Identify which cell holds the provided text, then report its [x, y] central coordinate. 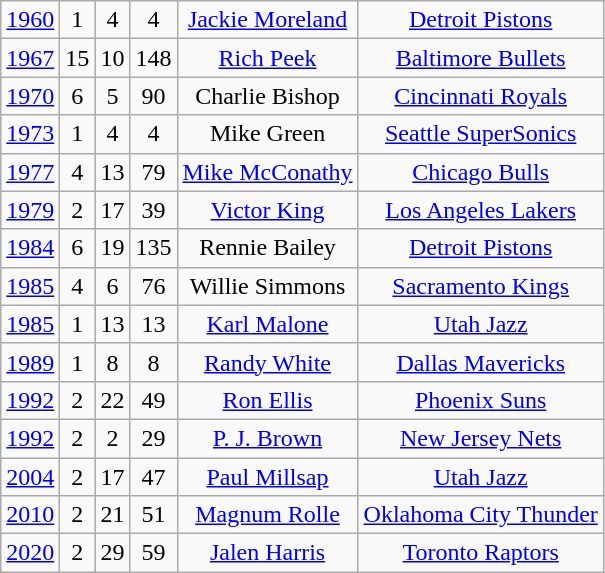
1973 [30, 134]
1989 [30, 362]
P. J. Brown [268, 438]
Seattle SuperSonics [480, 134]
Jalen Harris [268, 553]
10 [112, 58]
1967 [30, 58]
Sacramento Kings [480, 286]
59 [154, 553]
1970 [30, 96]
15 [78, 58]
Chicago Bulls [480, 172]
Los Angeles Lakers [480, 210]
1984 [30, 248]
New Jersey Nets [480, 438]
Cincinnati Royals [480, 96]
135 [154, 248]
90 [154, 96]
5 [112, 96]
1960 [30, 20]
148 [154, 58]
Rich Peek [268, 58]
79 [154, 172]
Phoenix Suns [480, 400]
21 [112, 515]
Oklahoma City Thunder [480, 515]
Paul Millsap [268, 477]
Jackie Moreland [268, 20]
Mike McConathy [268, 172]
Rennie Bailey [268, 248]
Charlie Bishop [268, 96]
Willie Simmons [268, 286]
1977 [30, 172]
Victor King [268, 210]
39 [154, 210]
Baltimore Bullets [480, 58]
Dallas Mavericks [480, 362]
51 [154, 515]
Mike Green [268, 134]
47 [154, 477]
Magnum Rolle [268, 515]
19 [112, 248]
2004 [30, 477]
Randy White [268, 362]
76 [154, 286]
49 [154, 400]
22 [112, 400]
Toronto Raptors [480, 553]
Ron Ellis [268, 400]
Karl Malone [268, 324]
2020 [30, 553]
2010 [30, 515]
1979 [30, 210]
